Extract the (X, Y) coordinate from the center of the cell holding the provided text.  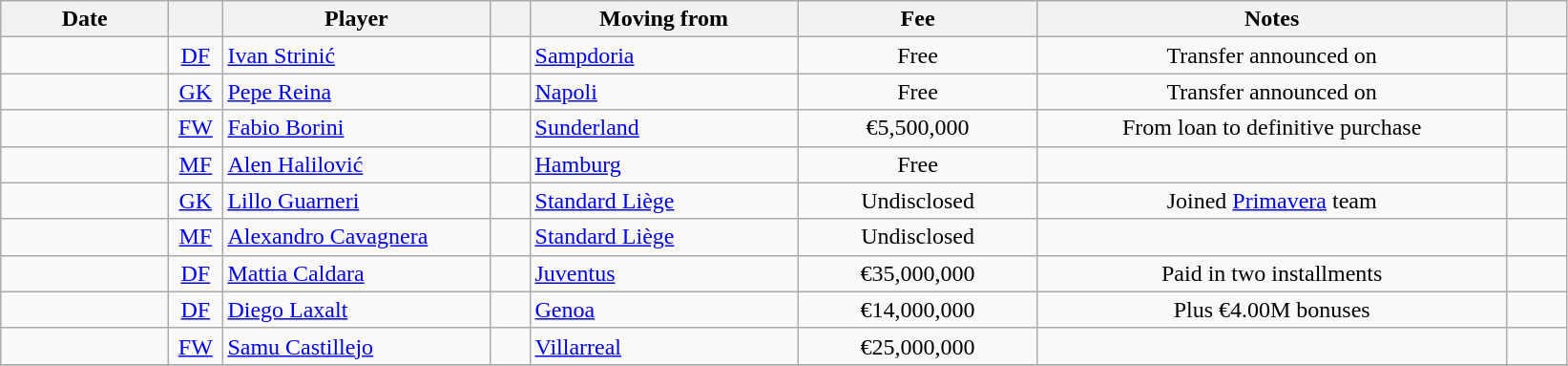
Player (357, 19)
Hamburg (664, 164)
From loan to definitive purchase (1271, 128)
Plus €4.00M bonuses (1271, 310)
Sunderland (664, 128)
Fee (918, 19)
€14,000,000 (918, 310)
€35,000,000 (918, 273)
€5,500,000 (918, 128)
Villarreal (664, 346)
Fabio Borini (357, 128)
€25,000,000 (918, 346)
Date (85, 19)
Lillo Guarneri (357, 201)
Genoa (664, 310)
Sampdoria (664, 55)
Pepe Reina (357, 92)
Joined Primavera team (1271, 201)
Samu Castillejo (357, 346)
Alen Halilović (357, 164)
Alexandro Cavagnera (357, 237)
Juventus (664, 273)
Ivan Strinić (357, 55)
Paid in two installments (1271, 273)
Mattia Caldara (357, 273)
Diego Laxalt (357, 310)
Notes (1271, 19)
Moving from (664, 19)
Napoli (664, 92)
